Find where the given text appears and provide that cell's center as [X, Y] coordinate. 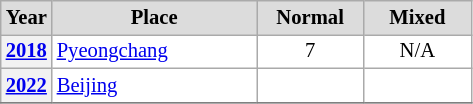
Mixed [418, 17]
7 [310, 51]
Beijing [154, 85]
Pyeongchang [154, 51]
Year [26, 17]
2018 [26, 51]
Place [154, 17]
N/A [418, 51]
Normal [310, 17]
2022 [26, 85]
